Detect which cell encompasses the target text, then output its [x, y] center coordinate. 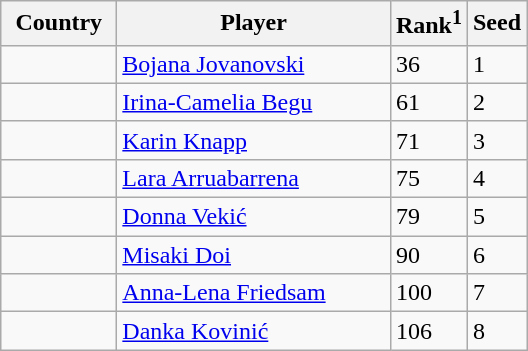
36 [428, 64]
100 [428, 293]
Lara Arruabarrena [254, 178]
90 [428, 255]
106 [428, 331]
7 [496, 293]
75 [428, 178]
Country [59, 24]
61 [428, 102]
5 [496, 217]
3 [496, 140]
Donna Vekić [254, 217]
Irina-Camelia Begu [254, 102]
Rank1 [428, 24]
Karin Knapp [254, 140]
Player [254, 24]
Bojana Jovanovski [254, 64]
8 [496, 331]
2 [496, 102]
Seed [496, 24]
79 [428, 217]
71 [428, 140]
Misaki Doi [254, 255]
4 [496, 178]
Danka Kovinić [254, 331]
Anna-Lena Friedsam [254, 293]
1 [496, 64]
6 [496, 255]
